Find where the given text appears and provide that cell's center as [X, Y] coordinate. 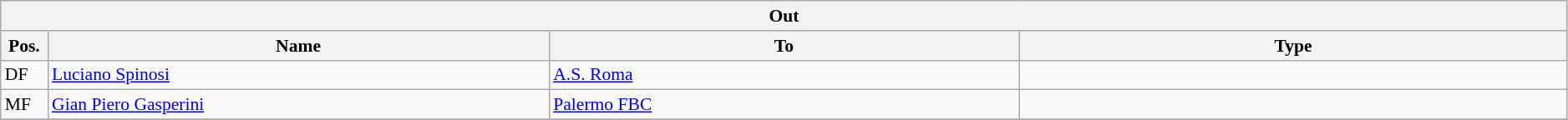
Type [1293, 46]
Palermo FBC [784, 105]
A.S. Roma [784, 75]
Luciano Spinosi [298, 75]
To [784, 46]
Pos. [24, 46]
MF [24, 105]
Out [784, 16]
DF [24, 75]
Gian Piero Gasperini [298, 105]
Name [298, 46]
